Locate the cell with the specified text and output its [x, y] center coordinate. 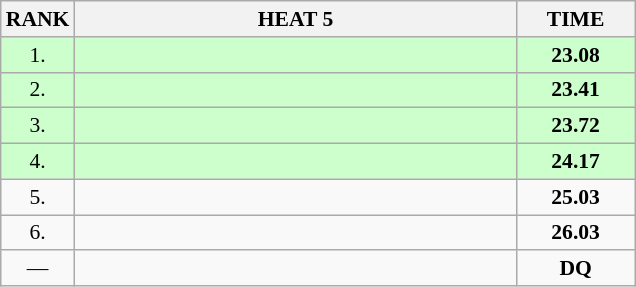
1. [38, 55]
25.03 [576, 197]
RANK [38, 19]
4. [38, 162]
24.17 [576, 162]
26.03 [576, 233]
23.41 [576, 90]
6. [38, 233]
23.08 [576, 55]
23.72 [576, 126]
— [38, 269]
TIME [576, 19]
HEAT 5 [295, 19]
5. [38, 197]
DQ [576, 269]
2. [38, 90]
3. [38, 126]
